Pinpoint the cell where the given text exists, returning its (x, y) midpoint coordinate. 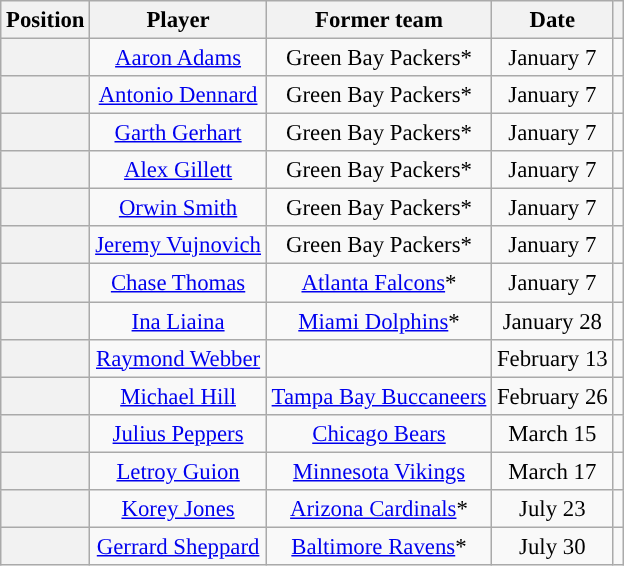
Minnesota Vikings (378, 471)
Ina Liaina (178, 321)
Date (552, 20)
July 23 (552, 509)
Alex Gillett (178, 170)
Tampa Bay Buccaneers (378, 396)
Chicago Bears (378, 433)
Julius Peppers (178, 433)
Letroy Guion (178, 471)
February 13 (552, 358)
Raymond Webber (178, 358)
Arizona Cardinals* (378, 509)
Garth Gerhart (178, 133)
Player (178, 20)
Michael Hill (178, 396)
March 15 (552, 433)
July 30 (552, 546)
Atlanta Falcons* (378, 283)
Jeremy Vujnovich (178, 245)
Position (46, 20)
Gerrard Sheppard (178, 546)
Aaron Adams (178, 58)
February 26 (552, 396)
Orwin Smith (178, 208)
Korey Jones (178, 509)
January 28 (552, 321)
Former team (378, 20)
March 17 (552, 471)
Baltimore Ravens* (378, 546)
Miami Dolphins* (378, 321)
Chase Thomas (178, 283)
Antonio Dennard (178, 95)
